From the cell containing the given text, extract its center point as [X, Y] coordinate. 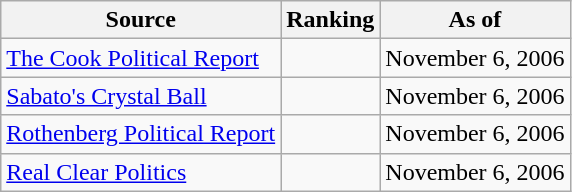
Rothenberg Political Report [141, 134]
Sabato's Crystal Ball [141, 96]
As of [475, 20]
Source [141, 20]
The Cook Political Report [141, 58]
Ranking [330, 20]
Real Clear Politics [141, 172]
